Pinpoint the cell where the given text exists, returning its [x, y] midpoint coordinate. 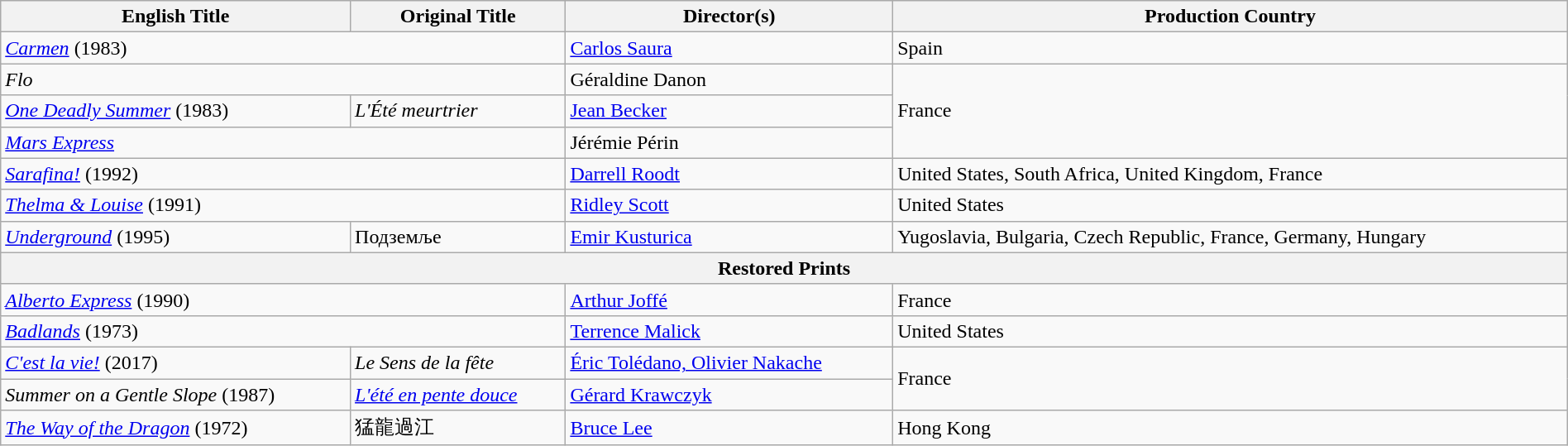
Restored Prints [784, 268]
Underground (1995) [175, 237]
Production Country [1231, 17]
Director(s) [729, 17]
Mars Express [283, 142]
Gérard Krawczyk [729, 395]
Summer on a Gentle Slope (1987) [175, 395]
Carmen (1983) [283, 48]
Yugoslavia, Bulgaria, Czech Republic, France, Germany, Hungary [1231, 237]
Badlands (1973) [283, 331]
Éric Tolédano, Olivier Nakache [729, 362]
Spain [1231, 48]
Darrell Roodt [729, 174]
One Deadly Summer (1983) [175, 111]
Hong Kong [1231, 429]
The Way of the Dragon (1972) [175, 429]
Terrence Malick [729, 331]
Arthur Joffé [729, 300]
Jean Becker [729, 111]
Alberto Express (1990) [283, 300]
Le Sens de la fête [458, 362]
Thelma & Louise (1991) [283, 205]
Bruce Lee [729, 429]
Original Title [458, 17]
Emir Kusturica [729, 237]
Jérémie Périn [729, 142]
Подземље [458, 237]
Géraldine Danon [729, 79]
Sarafina! (1992) [283, 174]
C'est la vie! (2017) [175, 362]
United States, South Africa, United Kingdom, France [1231, 174]
L'Été meurtrier [458, 111]
English Title [175, 17]
Carlos Saura [729, 48]
Flo [283, 79]
L'été en pente douce [458, 395]
Ridley Scott [729, 205]
猛龍過江 [458, 429]
